Pinpoint the cell where the given text exists, returning its [X, Y] midpoint coordinate. 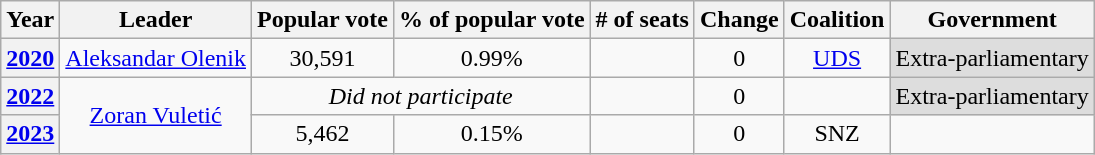
2022 [30, 96]
# of seats [642, 20]
UDS [837, 58]
Zoran Vuletić [156, 115]
Government [992, 20]
% of popular vote [492, 20]
SNZ [837, 134]
30,591 [322, 58]
5,462 [322, 134]
0.99% [492, 58]
Did not participate [420, 96]
Change [739, 20]
2023 [30, 134]
Year [30, 20]
Leader [156, 20]
0.15% [492, 134]
2020 [30, 58]
Popular vote [322, 20]
Coalition [837, 20]
Aleksandar Olenik [156, 58]
